Determine the [X, Y] coordinate at the center of the cell enclosing the given text.  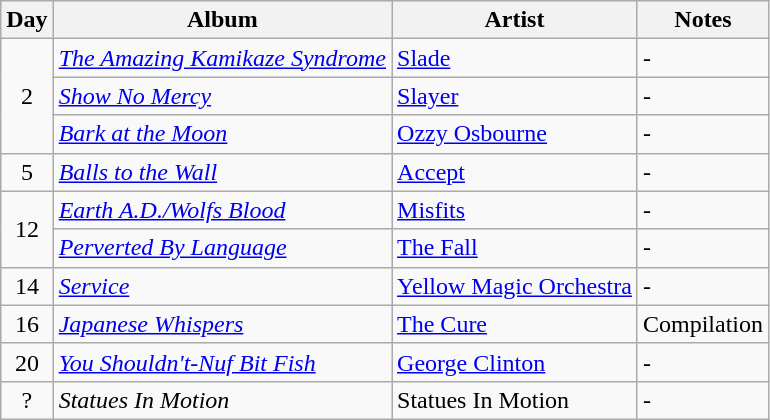
5 [27, 172]
Slayer [515, 96]
Notes [702, 20]
The Fall [515, 248]
Balls to the Wall [222, 172]
Slade [515, 58]
Service [222, 286]
Japanese Whispers [222, 324]
Perverted By Language [222, 248]
Day [27, 20]
2 [27, 96]
? [27, 400]
20 [27, 362]
16 [27, 324]
You Shouldn't-Nuf Bit Fish [222, 362]
Earth A.D./Wolfs Blood [222, 210]
Misfits [515, 210]
The Cure [515, 324]
Show No Mercy [222, 96]
Yellow Magic Orchestra [515, 286]
14 [27, 286]
Artist [515, 20]
Album [222, 20]
12 [27, 229]
George Clinton [515, 362]
Ozzy Osbourne [515, 134]
Accept [515, 172]
The Amazing Kamikaze Syndrome [222, 58]
Compilation [702, 324]
Bark at the Moon [222, 134]
